Extract the [X, Y] coordinate from the center of the cell holding the provided text.  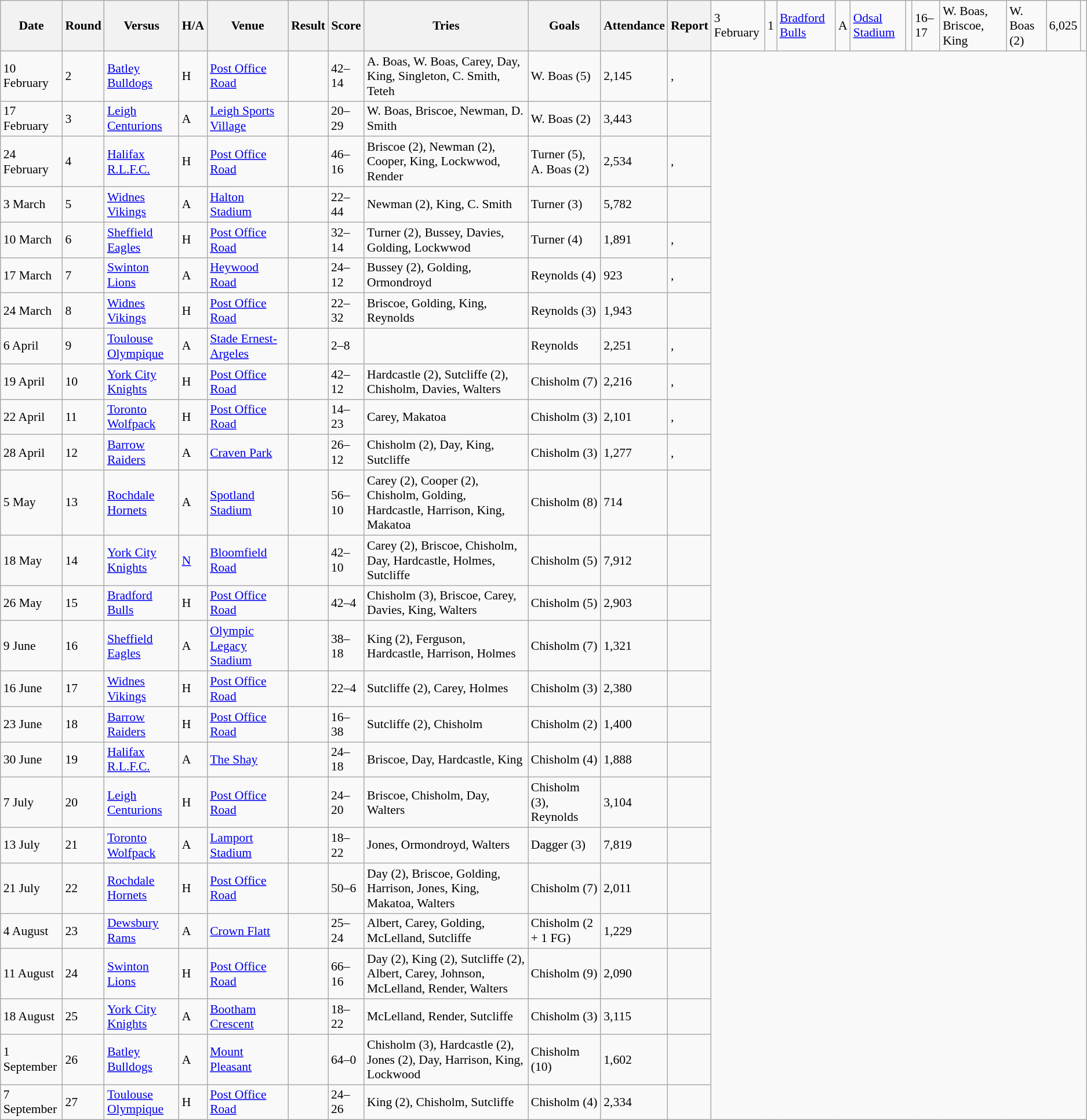
3,104 [634, 802]
Reynolds (4) [565, 275]
28 April [31, 452]
King (2), Chisholm, Sutcliffe [446, 1103]
Heywood Road [248, 275]
1,602 [634, 1060]
Versus [141, 26]
Briscoe, Chisholm, Day, Walters [446, 802]
W. Boas, Briscoe, King [973, 26]
7 July [31, 802]
Goals [565, 26]
4 [83, 162]
W. Boas, Briscoe, Newman, D. Smith [446, 118]
32–14 [346, 240]
Day (2), King (2), Sutcliffe (2), Albert, Carey, Johnson, McLelland, Render, Walters [446, 974]
22–44 [346, 204]
17 March [31, 275]
Carey (2), Briscoe, Chisholm, Day, Hardcastle, Holmes, Sutcliffe [446, 560]
Sutcliffe (2), Chisholm [446, 725]
18 [83, 725]
7 September [31, 1103]
Hardcastle (2), Sutcliffe (2), Chisholm, Davies, Walters [446, 381]
Crown Flatt [248, 931]
Briscoe, Day, Hardcastle, King [446, 759]
Bootham Crescent [248, 1017]
9 June [31, 646]
22–32 [346, 311]
923 [634, 275]
2–8 [346, 347]
1,891 [634, 240]
Odsal Stadium [878, 26]
2,334 [634, 1103]
16–38 [346, 725]
Result [308, 26]
Chisholm (3), Reynolds [565, 802]
A. Boas, W. Boas, Carey, Day, King, Singleton, C. Smith, Teteh [446, 77]
19 [83, 759]
Craven Park [248, 452]
2,534 [634, 162]
22 [83, 888]
10 [83, 381]
Newman (2), King, C. Smith [446, 204]
Stade Ernest-Argeles [248, 347]
6,025 [1063, 26]
Venue [248, 26]
3 [83, 118]
23 [83, 931]
18 May [31, 560]
Turner (3) [565, 204]
20 [83, 802]
1,943 [634, 311]
1 [771, 26]
2 [83, 77]
17 February [31, 118]
42–4 [346, 603]
Briscoe (2), Newman (2), Cooper, King, Lockwwod, Render [446, 162]
1,888 [634, 759]
21 July [31, 888]
2,903 [634, 603]
1,277 [634, 452]
2,145 [634, 77]
Leigh Sports Village [248, 118]
24–26 [346, 1103]
17 [83, 689]
N [194, 560]
26 [83, 1060]
24–20 [346, 802]
Halton Stadium [248, 204]
14–23 [346, 417]
Chisholm (8) [565, 503]
2,216 [634, 381]
18 August [31, 1017]
Bussey (2), Golding, Ormondroyd [446, 275]
5 [83, 204]
24–12 [346, 275]
Bloomfield Road [248, 560]
24 February [31, 162]
Chisholm (3), Hardcastle (2), Jones (2), Day, Harrison, King, Lockwood [446, 1060]
Albert, Carey, Golding, McLelland, Sutcliffe [446, 931]
23 June [31, 725]
26–12 [346, 452]
30 June [31, 759]
Sutcliffe (2), Carey, Holmes [446, 689]
42–14 [346, 77]
7 [83, 275]
Chisholm (2) [565, 725]
1,321 [634, 646]
21 [83, 845]
25 [83, 1017]
Carey (2), Cooper (2), Chisholm, Golding, Hardcastle, Harrison, King, Makatoa [446, 503]
42–12 [346, 381]
14 [83, 560]
Reynolds [565, 347]
Tries [446, 26]
11 [83, 417]
2,380 [634, 689]
Mount Pleasant [248, 1060]
2,011 [634, 888]
H/A [194, 26]
Lamport Stadium [248, 845]
Chisholm (2 + 1 FG) [565, 931]
Chisholm (10) [565, 1060]
24 March [31, 311]
50–6 [346, 888]
3,443 [634, 118]
13 July [31, 845]
64–0 [346, 1060]
2,090 [634, 974]
25–24 [346, 931]
Turner (5), A. Boas (2) [565, 162]
1,400 [634, 725]
4 August [31, 931]
Carey, Makatoa [446, 417]
56–10 [346, 503]
Olympic Legacy Stadium [248, 646]
22–4 [346, 689]
27 [83, 1103]
Turner (4) [565, 240]
2,251 [634, 347]
Briscoe, Golding, King, Reynolds [446, 311]
Chisholm (9) [565, 974]
22 April [31, 417]
11 August [31, 974]
Spotland Stadium [248, 503]
W. Boas (5) [565, 77]
Round [83, 26]
38–18 [346, 646]
8 [83, 311]
16 June [31, 689]
3 March [31, 204]
714 [634, 503]
46–16 [346, 162]
Chisholm (3), Briscoe, Carey, Davies, King, Walters [446, 603]
2,101 [634, 417]
7,912 [634, 560]
6 [83, 240]
24–18 [346, 759]
26 May [31, 603]
9 [83, 347]
1 September [31, 1060]
Reynolds (3) [565, 311]
19 April [31, 381]
5 May [31, 503]
Turner (2), Bussey, Davies, Golding, Lockwwod [446, 240]
Day (2), Briscoe, Golding, Harrison, Jones, King, Makatoa, Walters [446, 888]
Score [346, 26]
3 February [738, 26]
Date [31, 26]
Dagger (3) [565, 845]
Report [690, 26]
1,229 [634, 931]
66–16 [346, 974]
McLelland, Render, Sutcliffe [446, 1017]
42–10 [346, 560]
12 [83, 452]
16 [83, 646]
Dewsbury Rams [141, 931]
13 [83, 503]
The Shay [248, 759]
20–29 [346, 118]
King (2), Ferguson, Hardcastle, Harrison, Holmes [446, 646]
Chisholm (2), Day, King, Sutcliffe [446, 452]
10 February [31, 77]
Attendance [634, 26]
16–17 [926, 26]
7,819 [634, 845]
6 April [31, 347]
15 [83, 603]
Jones, Ormondroyd, Walters [446, 845]
3,115 [634, 1017]
10 March [31, 240]
5,782 [634, 204]
24 [83, 974]
